Capture the cell that displays the provided text and extract its (X, Y) central coordinate. 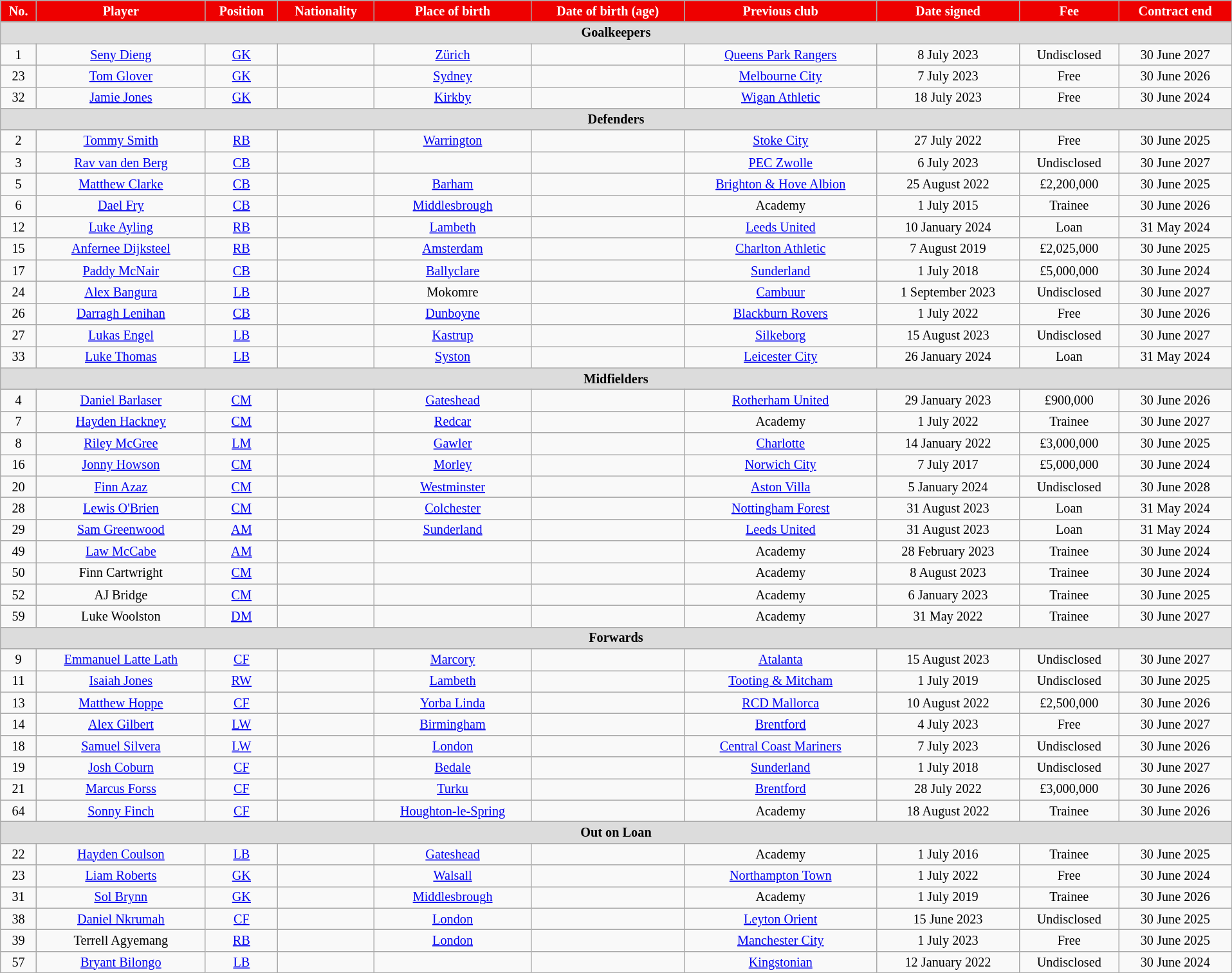
Walsall (453, 876)
Stoke City (781, 141)
28 (19, 508)
Houghton-le-Spring (453, 811)
Isaiah Jones (121, 681)
Atalanta (781, 660)
12 (19, 227)
Warrington (453, 141)
18 July 2023 (948, 98)
£900,000 (1069, 400)
7 (19, 422)
Yorba Linda (453, 703)
Gawler (453, 443)
Birmingham (453, 724)
26 (19, 314)
Sonny Finch (121, 811)
59 (19, 616)
Dael Fry (121, 206)
10 August 2022 (948, 703)
4 July 2023 (948, 724)
Darragh Lenihan (121, 314)
20 (19, 487)
Nottingham Forest (781, 508)
Tommy Smith (121, 141)
Hayden Coulson (121, 854)
6 July 2023 (948, 163)
27 (19, 335)
14 (19, 724)
6 January 2023 (948, 595)
Charlotte (781, 443)
6 (19, 206)
Kirkby (453, 98)
18 August 2022 (948, 811)
Forwards (616, 638)
8 July 2023 (948, 54)
Dunboyne (453, 314)
28 February 2023 (948, 551)
Previous club (781, 11)
1 (19, 54)
Rav van den Berg (121, 163)
LM (241, 443)
Redcar (453, 422)
16 (19, 465)
26 January 2024 (948, 357)
Emmanuel Latte Lath (121, 660)
Alex Bangura (121, 292)
Barham (453, 184)
29 January 2023 (948, 400)
Goalkeepers (616, 33)
Kastrup (453, 335)
30 June 2028 (1175, 487)
Norwich City (781, 465)
5 (19, 184)
Daniel Nkrumah (121, 919)
DM (241, 616)
49 (19, 551)
Melbourne City (781, 76)
Contract end (1175, 11)
Marcus Forss (121, 789)
Finn Azaz (121, 487)
Nationality (326, 11)
5 January 2024 (948, 487)
Rotherham United (781, 400)
2 (19, 141)
Midfielders (616, 379)
Matthew Hoppe (121, 703)
Anfernee Dijksteel (121, 249)
38 (19, 919)
Mokomre (453, 292)
1 September 2023 (948, 292)
Matthew Clarke (121, 184)
PEC Zwolle (781, 163)
Luke Ayling (121, 227)
8 August 2023 (948, 573)
Leyton Orient (781, 919)
Josh Coburn (121, 768)
Northampton Town (781, 876)
12 January 2022 (948, 962)
Brighton & Hove Albion (781, 184)
RCD Mallorca (781, 703)
Blackburn Rovers (781, 314)
33 (19, 357)
32 (19, 98)
Charlton Athletic (781, 249)
£2,025,000 (1069, 249)
3 (19, 163)
Place of birth (453, 11)
Defenders (616, 119)
Jonny Howson (121, 465)
13 (19, 703)
Syston (453, 357)
17 (19, 271)
10 January 2024 (948, 227)
50 (19, 573)
9 (19, 660)
Westminster (453, 487)
52 (19, 595)
11 (19, 681)
Leicester City (781, 357)
1 July 2023 (948, 940)
64 (19, 811)
Finn Cartwright (121, 573)
Aston Villa (781, 487)
25 August 2022 (948, 184)
Date of birth (age) (608, 11)
Sydney (453, 76)
Morley (453, 465)
Luke Woolston (121, 616)
Alex Gilbert (121, 724)
Law McCabe (121, 551)
Manchester City (781, 940)
14 January 2022 (948, 443)
Jamie Jones (121, 98)
Bryant Bilongo (121, 962)
Lukas Engel (121, 335)
31 May 2022 (948, 616)
Central Coast Mariners (781, 746)
24 (19, 292)
Terrell Agyemang (121, 940)
Luke Thomas (121, 357)
Ballyclare (453, 271)
29 (19, 530)
Queens Park Rangers (781, 54)
Tom Glover (121, 76)
Seny Dieng (121, 54)
Turku (453, 789)
Position (241, 11)
Kingstonian (781, 962)
Lewis O'Brien (121, 508)
28 July 2022 (948, 789)
19 (19, 768)
1 July 2016 (948, 854)
Tooting & Mitcham (781, 681)
£2,500,000 (1069, 703)
1 July 2015 (948, 206)
4 (19, 400)
15 June 2023 (948, 919)
Silkeborg (781, 335)
18 (19, 746)
£2,200,000 (1069, 184)
15 (19, 249)
7 August 2019 (948, 249)
Riley McGree (121, 443)
Sam Greenwood (121, 530)
7 July 2017 (948, 465)
Date signed (948, 11)
Out on Loan (616, 832)
Sol Brynn (121, 897)
AJ Bridge (121, 595)
Fee (1069, 11)
Bedale (453, 768)
No. (19, 11)
Colchester (453, 508)
21 (19, 789)
Zürich (453, 54)
Hayden Hackney (121, 422)
Player (121, 11)
Amsterdam (453, 249)
Samuel Silvera (121, 746)
Wigan Athletic (781, 98)
RW (241, 681)
Paddy McNair (121, 271)
Cambuur (781, 292)
8 (19, 443)
Marcory (453, 660)
39 (19, 940)
27 July 2022 (948, 141)
57 (19, 962)
22 (19, 854)
Daniel Barlaser (121, 400)
31 (19, 897)
Liam Roberts (121, 876)
